Scan for the cell matching the given text and deliver its (X, Y) coordinate at center. 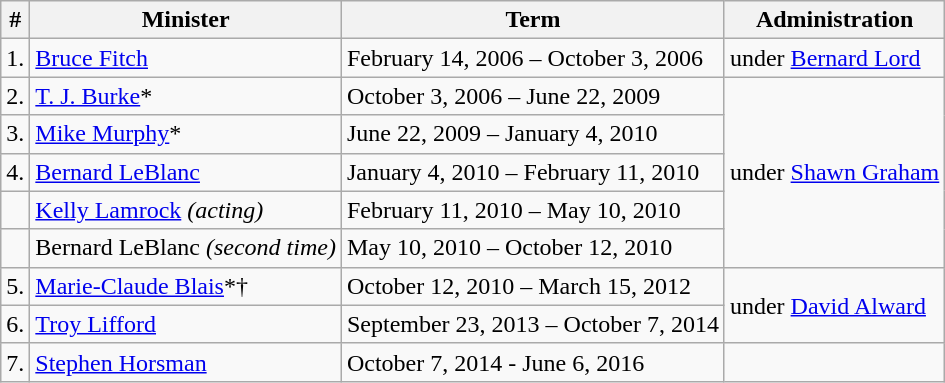
October 7, 2014 - June 6, 2016 (532, 362)
Marie-Claude Blais*† (186, 286)
Bernard LeBlanc (186, 172)
Kelly Lamrock (acting) (186, 210)
3. (16, 134)
January 4, 2010 – February 11, 2010 (532, 172)
Stephen Horsman (186, 362)
under David Alward (834, 305)
October 12, 2010 – March 15, 2012 (532, 286)
June 22, 2009 – January 4, 2010 (532, 134)
4. (16, 172)
1. (16, 58)
under Shawn Graham (834, 172)
Term (532, 20)
February 14, 2006 – October 3, 2006 (532, 58)
Bruce Fitch (186, 58)
# (16, 20)
Troy Lifford (186, 324)
February 11, 2010 – May 10, 2010 (532, 210)
Administration (834, 20)
Bernard LeBlanc (second time) (186, 248)
October 3, 2006 – June 22, 2009 (532, 96)
7. (16, 362)
6. (16, 324)
T. J. Burke* (186, 96)
Minister (186, 20)
May 10, 2010 – October 12, 2010 (532, 248)
under Bernard Lord (834, 58)
Mike Murphy* (186, 134)
2. (16, 96)
5. (16, 286)
September 23, 2013 – October 7, 2014 (532, 324)
